Output the [x, y] coordinate of the center of the cell containing the given text.  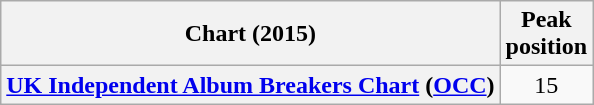
Peakposition [546, 34]
Chart (2015) [250, 34]
15 [546, 85]
UK Independent Album Breakers Chart (OCC) [250, 85]
